From the cell containing the given text, extract its center point as [X, Y] coordinate. 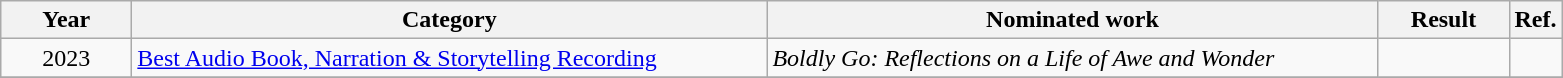
Nominated work [1072, 20]
Best Audio Book, Narration & Storytelling Recording [450, 58]
Year [66, 20]
Result [1444, 20]
Boldly Go: Reflections on a Life of Awe and Wonder [1072, 58]
2023 [66, 58]
Category [450, 20]
Ref. [1536, 20]
